Search for the cell housing the specified text and yield its (X, Y) center coordinate. 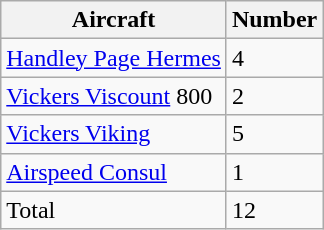
Vickers Viking (114, 134)
Vickers Viscount 800 (114, 96)
Total (114, 210)
12 (274, 210)
Airspeed Consul (114, 172)
Handley Page Hermes (114, 58)
4 (274, 58)
Aircraft (114, 20)
1 (274, 172)
Number (274, 20)
5 (274, 134)
2 (274, 96)
